Detect which cell encompasses the target text, then output its (x, y) center coordinate. 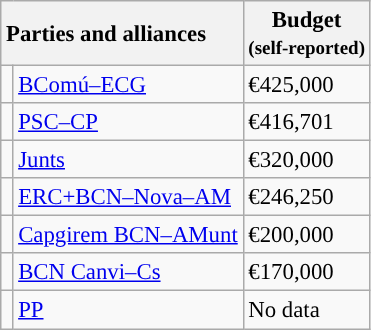
€170,000 (306, 273)
No data (306, 310)
€416,701 (306, 122)
PSC–CP (128, 122)
Parties and alliances (122, 34)
BComú–ECG (128, 85)
€246,250 (306, 197)
PP (128, 310)
Junts (128, 160)
ERC+BCN–Nova–AM (128, 197)
Capgirem BCN–AMunt (128, 235)
€425,000 (306, 85)
€320,000 (306, 160)
BCN Canvi–Cs (128, 273)
€200,000 (306, 235)
Budget(self-reported) (306, 34)
